For the text-containing cell, return its midpoint in (x, y) coordinate format. 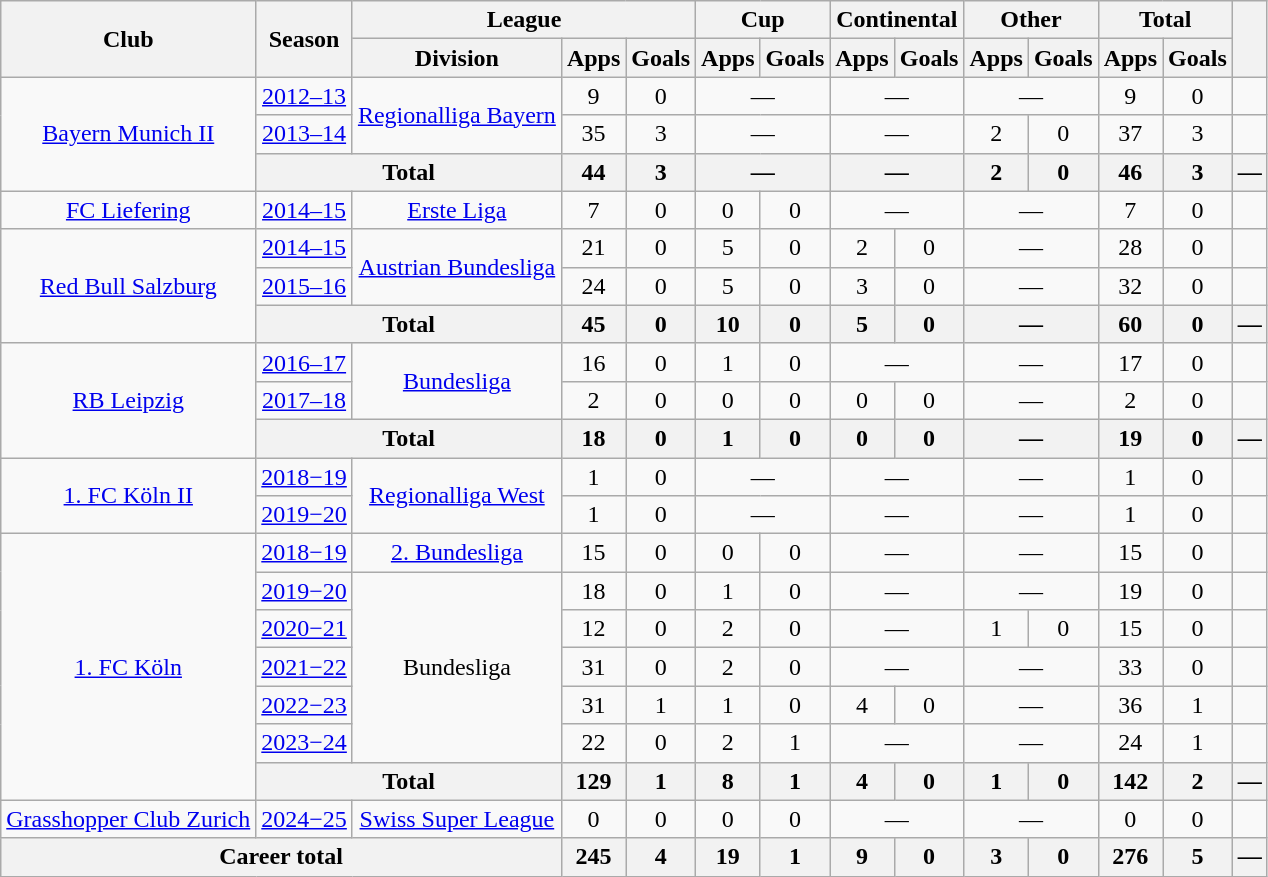
Club (128, 39)
2012–13 (304, 96)
Career total (282, 857)
Season (304, 39)
Regionalliga Bayern (456, 115)
33 (1130, 667)
Regionalliga West (456, 496)
16 (593, 362)
60 (1130, 324)
2022−23 (304, 705)
Bayern Munich II (128, 134)
2017–18 (304, 400)
FC Liefering (128, 210)
Continental (897, 20)
10 (728, 324)
276 (1130, 857)
Austrian Bundesliga (456, 267)
Other (1031, 20)
2023−24 (304, 743)
2024−25 (304, 819)
League (524, 20)
2. Bundesliga (456, 553)
Red Bull Salzburg (128, 286)
17 (1130, 362)
RB Leipzig (128, 400)
28 (1130, 248)
142 (1130, 781)
8 (728, 781)
245 (593, 857)
Swiss Super League (456, 819)
Grasshopper Club Zurich (128, 819)
Division (456, 58)
1. FC Köln II (128, 496)
2015–16 (304, 286)
44 (593, 172)
1. FC Köln (128, 667)
32 (1130, 286)
2020−21 (304, 629)
12 (593, 629)
22 (593, 743)
36 (1130, 705)
45 (593, 324)
2021−22 (304, 667)
Erste Liga (456, 210)
Cup (763, 20)
35 (593, 134)
21 (593, 248)
2013–14 (304, 134)
129 (593, 781)
2016–17 (304, 362)
37 (1130, 134)
46 (1130, 172)
